Return [X, Y] of the center of cell containing provided text 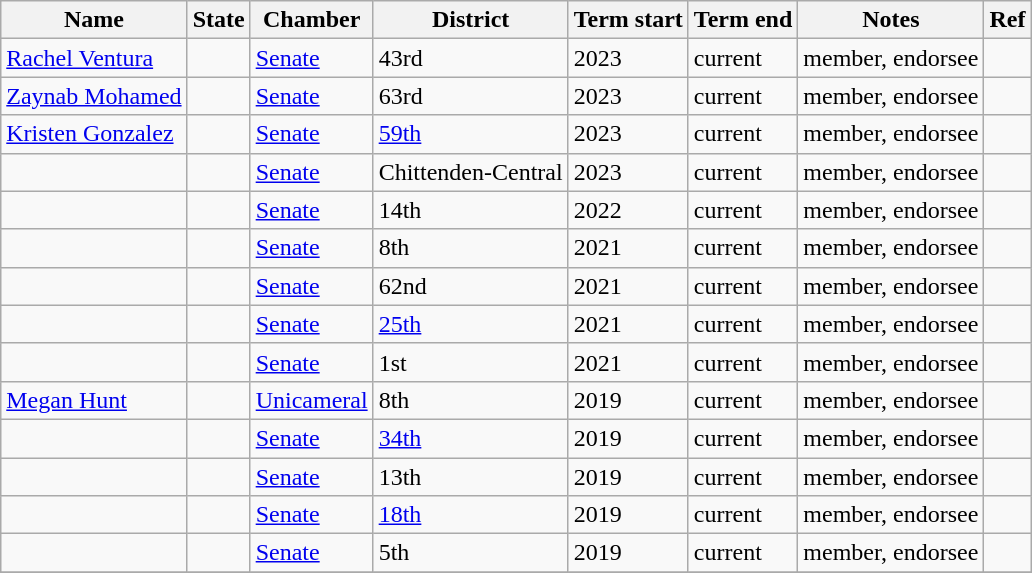
63rd [470, 96]
Zaynab Mohamed [94, 96]
Term start [628, 20]
43rd [470, 58]
Name [94, 20]
Chamber [312, 20]
Term end [743, 20]
Ref [1008, 20]
18th [470, 515]
34th [470, 438]
Rachel Ventura [94, 58]
14th [470, 210]
13th [470, 477]
Chittenden-Central [470, 172]
District [470, 20]
59th [470, 134]
5th [470, 553]
1st [470, 362]
Unicameral [312, 400]
State [218, 20]
25th [470, 324]
Notes [891, 20]
Megan Hunt [94, 400]
2022 [628, 210]
Kristen Gonzalez [94, 134]
62nd [470, 286]
